Search for the cell housing the specified text and yield its (x, y) center coordinate. 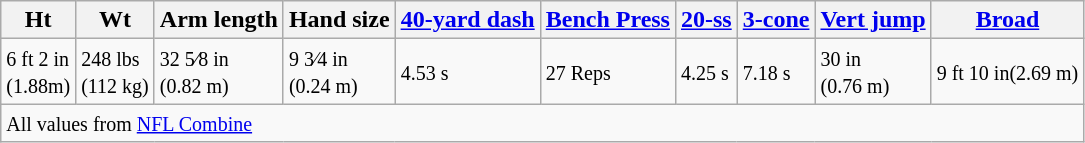
30 in(0.76 m) (873, 72)
20-ss (706, 20)
Broad (1008, 20)
40-yard dash (468, 20)
Arm length (218, 20)
Hand size (339, 20)
7.18 s (776, 72)
Bench Press (608, 20)
6 ft 2 in(1.88m) (38, 72)
32 5⁄8 in(0.82 m) (218, 72)
9 ft 10 in(2.69 m) (1008, 72)
9 3⁄4 in(0.24 m) (339, 72)
Wt (116, 20)
All values from NFL Combine (542, 123)
27 Reps (608, 72)
Vert jump (873, 20)
4.53 s (468, 72)
248 lbs(112 kg) (116, 72)
Ht (38, 20)
3-cone (776, 20)
4.25 s (706, 72)
